Determine the [X, Y] coordinate at the center of the cell enclosing the given text.  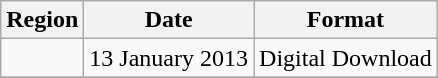
Format [346, 20]
Date [169, 20]
Digital Download [346, 58]
Region [42, 20]
13 January 2013 [169, 58]
